Search for the cell housing the specified text and yield its (X, Y) center coordinate. 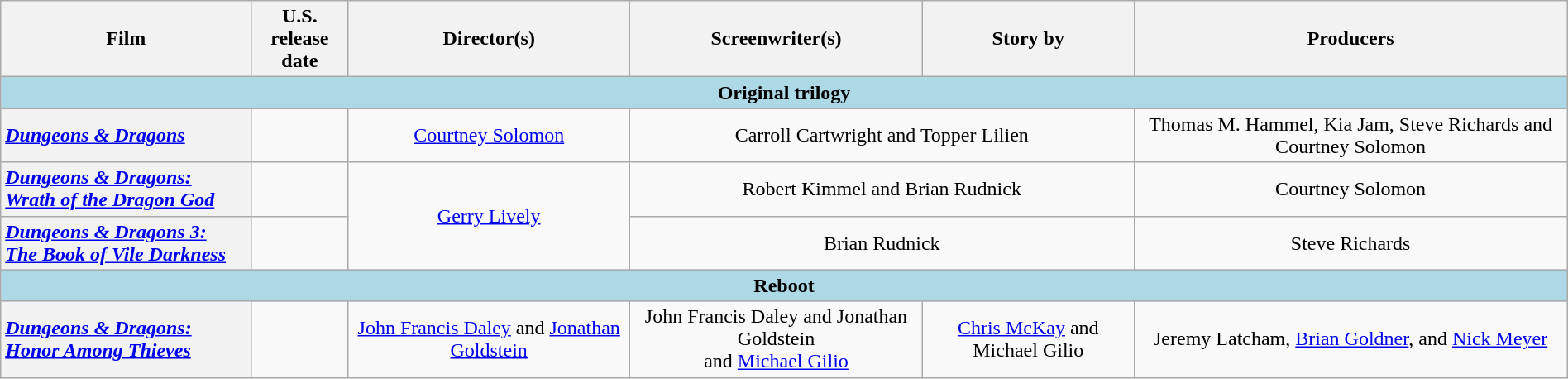
Dungeons & Dragons (126, 136)
Original trilogy (784, 93)
Film (126, 39)
John Francis Daley and Jonathan Goldstein and Michael Gilio (777, 339)
Story by (1028, 39)
Director(s) (490, 39)
Dungeons & Dragons 3:The Book of Vile Darkness (126, 243)
Producers (1350, 39)
Thomas M. Hammel, Kia Jam, Steve Richards and Courtney Solomon (1350, 136)
Dungeons & Dragons:Honor Among Thieves (126, 339)
Robert Kimmel and Brian Rudnick (882, 189)
Carroll Cartwright and Topper Lilien (882, 136)
Steve Richards (1350, 243)
Screenwriter(s) (777, 39)
Reboot (784, 285)
Chris McKay and Michael Gilio (1028, 339)
U.S. release date (299, 39)
Dungeons & Dragons:Wrath of the Dragon God (126, 189)
John Francis Daley and Jonathan Goldstein (490, 339)
Jeremy Latcham, Brian Goldner, and Nick Meyer (1350, 339)
Brian Rudnick (882, 243)
Gerry Lively (490, 216)
